Identify which cell holds the provided text, then report its (x, y) central coordinate. 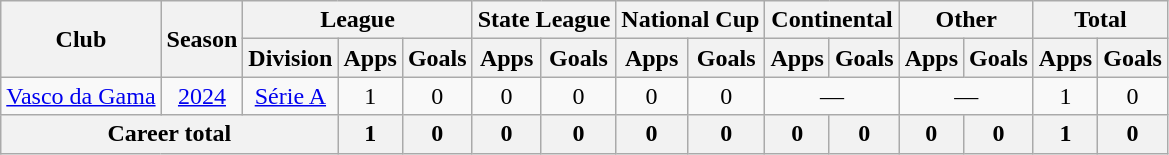
Continental (832, 20)
Club (81, 39)
National Cup (690, 20)
Vasco da Gama (81, 96)
League (358, 20)
Season (202, 39)
Other (966, 20)
Career total (170, 134)
State League (544, 20)
Total (1100, 20)
Division (290, 58)
Série A (290, 96)
2024 (202, 96)
